Detect which cell encompasses the target text, then output its (X, Y) center coordinate. 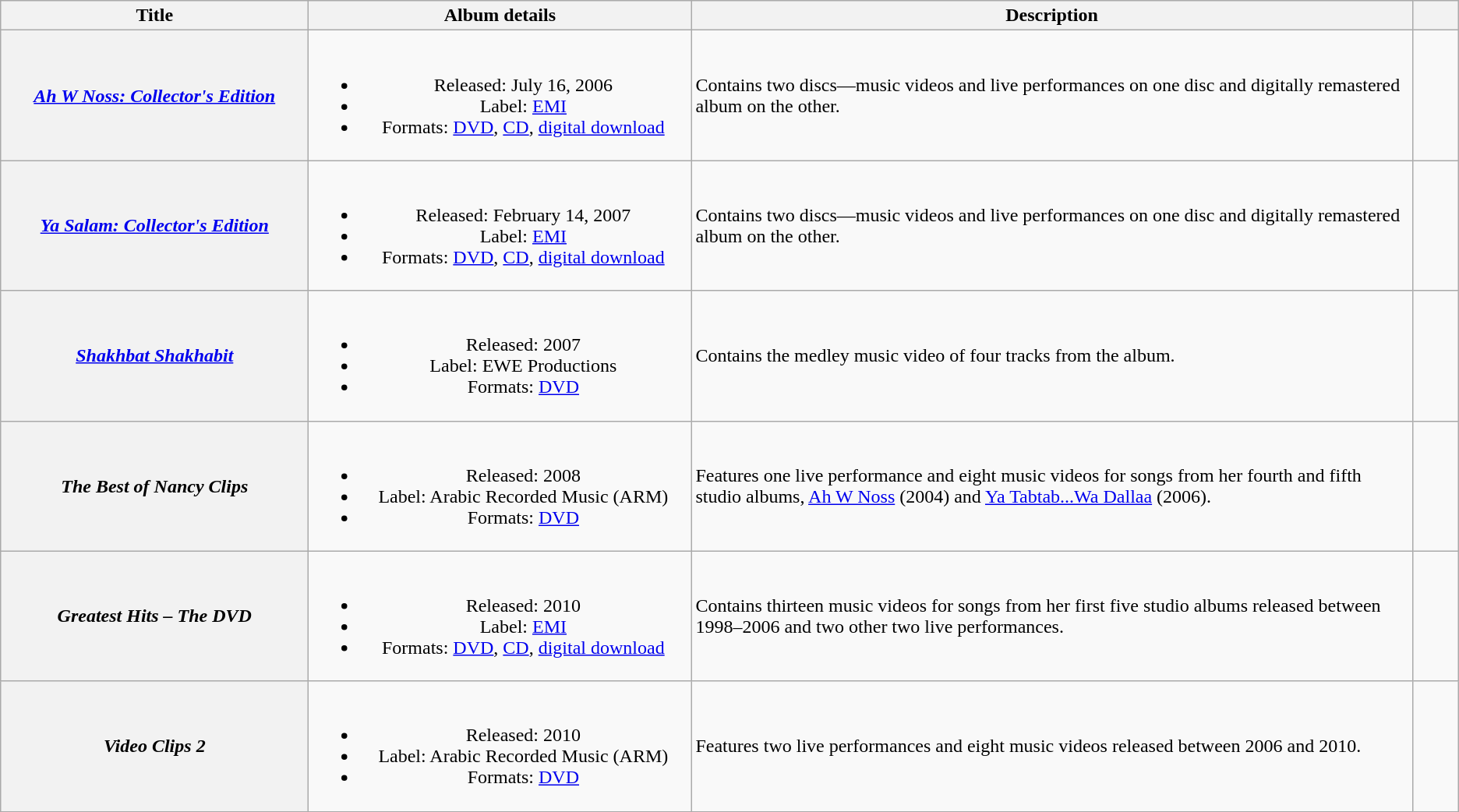
Released: 2010Label: EMIFormats: DVD, CD, digital download (500, 616)
Video Clips 2 (154, 747)
Ah W Noss: Collector's Edition (154, 95)
Description (1052, 16)
Released: 2008Label: Arabic Recorded Music (ARM)Formats: DVD (500, 486)
Album details (500, 16)
Title (154, 16)
Contains thirteen music videos for songs from her first five studio albums released between 1998–2006 and two other two live performances. (1052, 616)
Contains the medley music video of four tracks from the album. (1052, 355)
Shakhbat Shakhabit (154, 355)
Ya Salam: Collector's Edition (154, 226)
Released: February 14, 2007Label: EMIFormats: DVD, CD, digital download (500, 226)
Released: July 16, 2006Label: EMIFormats: DVD, CD, digital download (500, 95)
Features two live performances and eight music videos released between 2006 and 2010. (1052, 747)
The Best of Nancy Clips (154, 486)
Greatest Hits – The DVD (154, 616)
Released: 2007Label: EWE ProductionsFormats: DVD (500, 355)
Released: 2010Label: Arabic Recorded Music (ARM)Formats: DVD (500, 747)
